Extract the [X, Y] coordinate from the center of the cell holding the provided text.  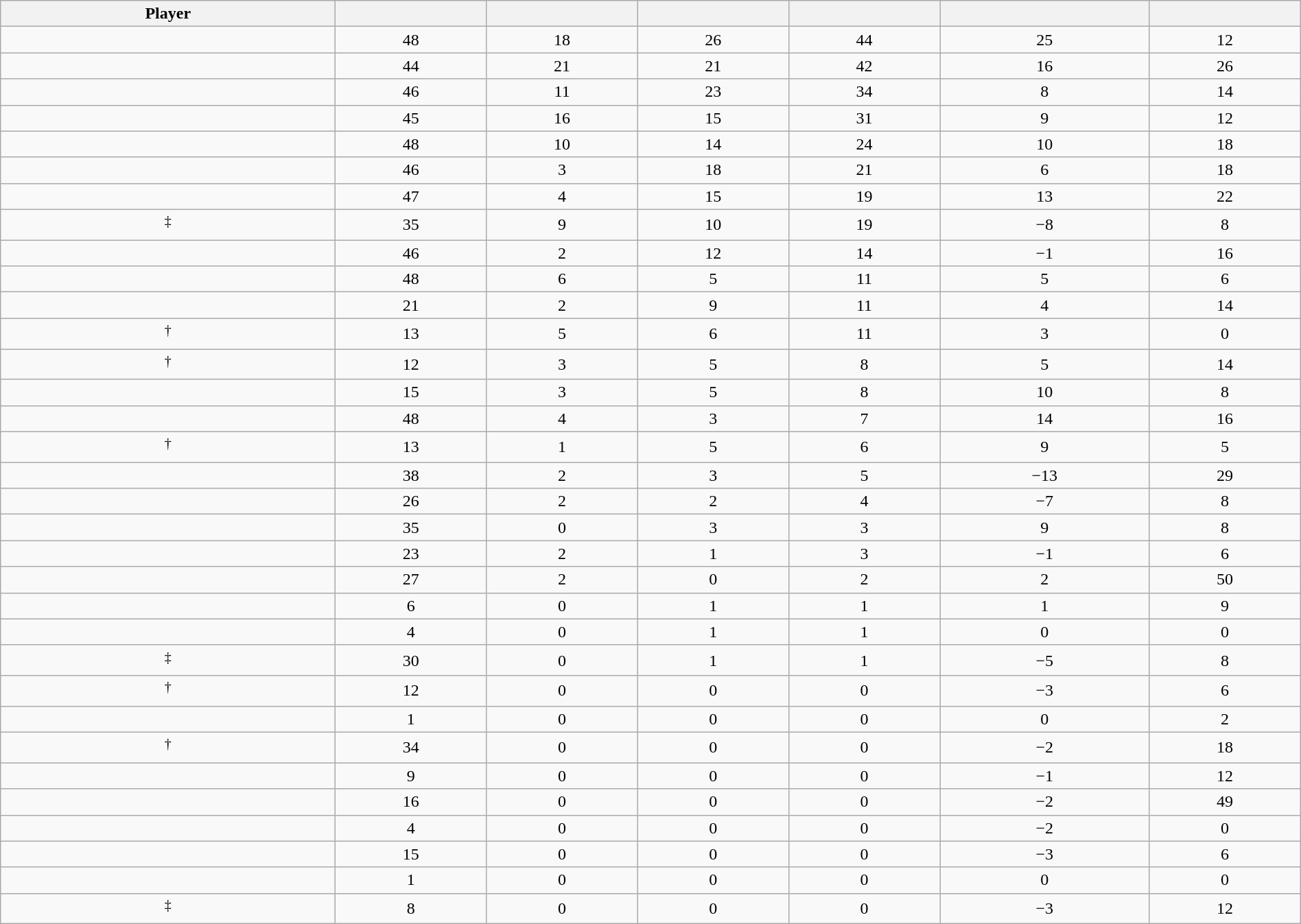
45 [411, 118]
24 [864, 144]
−5 [1044, 660]
27 [411, 580]
29 [1225, 475]
Player [168, 14]
22 [1225, 196]
−13 [1044, 475]
50 [1225, 580]
49 [1225, 802]
30 [411, 660]
38 [411, 475]
−7 [1044, 501]
25 [1044, 40]
47 [411, 196]
42 [864, 66]
−8 [1044, 225]
7 [864, 418]
31 [864, 118]
